Determine the [X, Y] coordinate at the center of the cell enclosing the given text.  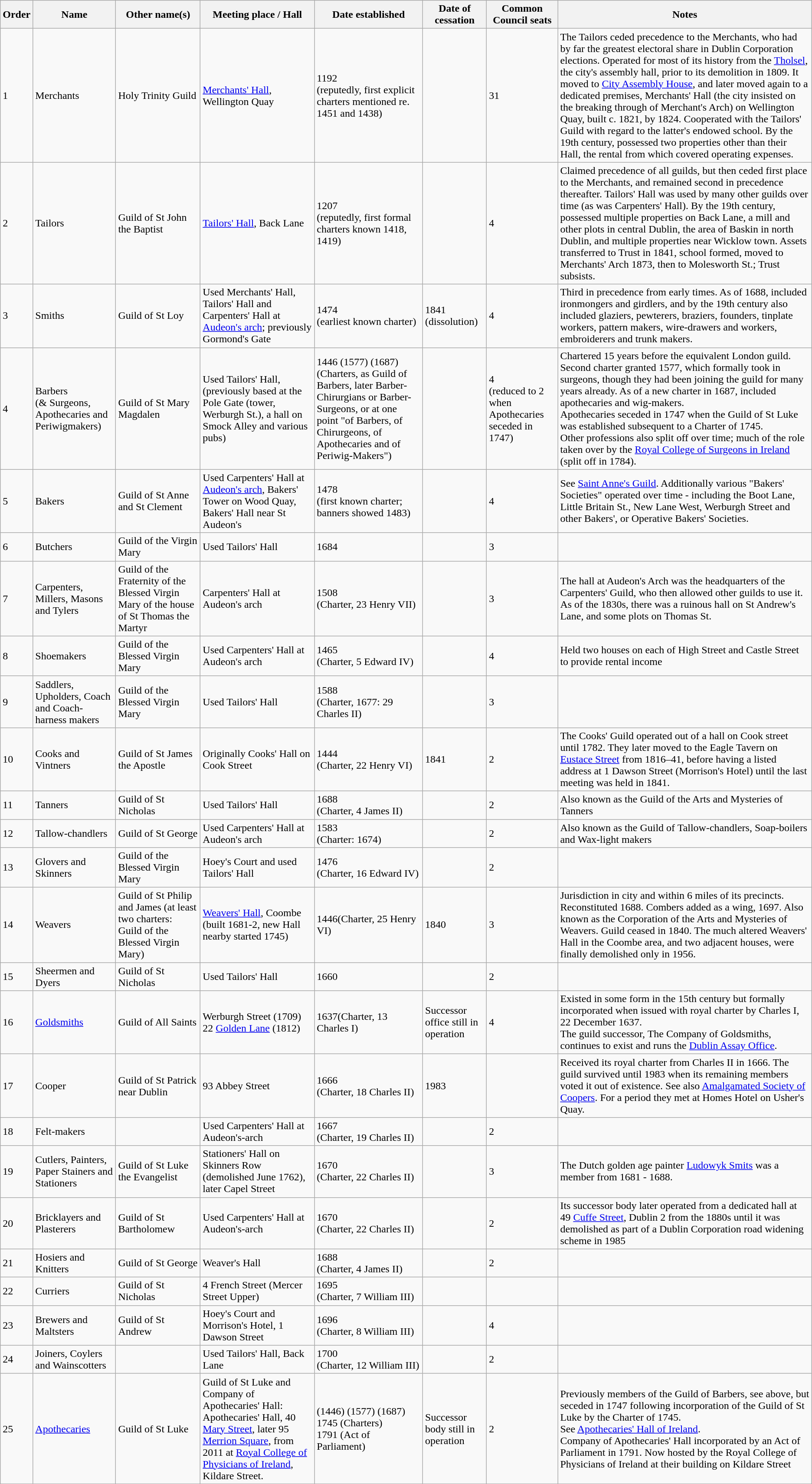
Glovers and Skinners [75, 868]
Cutlers, Painters, Paper Stainers and Stationers [75, 1171]
Saddlers, Upholders, Coach and Coach-harness makers [75, 702]
1508(Charter, 23 Henry VII) [369, 599]
Order [16, 15]
19 [16, 1171]
22 [16, 1291]
1207(reputedly, first formal charters known 1418, 1419) [369, 223]
1841 [455, 759]
Meeting place / Hall [258, 15]
5 [16, 501]
Weavers' Hall, Coombe (built 1681-2, new Hall nearby started 1745) [258, 925]
Tailors' Hall, Back Lane [258, 223]
Guild of St Anne and St Clement [158, 501]
6 [16, 547]
1583(Charter: 1674) [369, 833]
15 [16, 977]
Guild of the Fraternity of the Blessed Virgin Mary of the house of St Thomas the Martyr [158, 599]
Apothecaries [75, 1428]
24 [16, 1360]
Smiths [75, 316]
Used Carpenters' Hall at Audeon's arch, Bakers' Tower on Wood Quay, Bakers' Hall near St Audeon's [258, 501]
Weavers [75, 925]
Guild of All Saints [158, 1022]
Bakers [75, 501]
1476(Charter, 16 Edward IV) [369, 868]
Guild of St Luke the Evangelist [158, 1171]
21 [16, 1263]
25 [16, 1428]
Curriers [75, 1291]
1588(Charter, 1677: 29 Charles II) [369, 702]
1684 [369, 547]
Werburgh Street (1709)22 Golden Lane (1812) [258, 1022]
Guild of St Bartholomew [158, 1223]
Date of cessation [455, 15]
1841 (dissolution) [455, 316]
Guild of St Andrew [158, 1325]
Guild of St Patrick near Dublin [158, 1086]
Weaver's Hall [258, 1263]
Joiners, Coylers and Wainscotters [75, 1360]
Held two houses on each of High Street and Castle Street to provide rental income [684, 656]
Used Tailors' Hall, Back Lane [258, 1360]
Cooper [75, 1086]
12 [16, 833]
1478(first known charter; banners showed 1483) [369, 501]
Shoemakers [75, 656]
10 [16, 759]
1983 [455, 1086]
Used Tailors' Hall, (previously based at the Pole Gate (tower, Werburgh St.), a hall on Smock Alley and various pubs) [258, 409]
Tanners [75, 805]
Merchants' Hall, Wellington Quay [258, 95]
1695(Charter, 7 William III) [369, 1291]
Tallow-chandlers [75, 833]
8 [16, 656]
Hoey's Court and used Tailors' Hall [258, 868]
4 French Street (Mercer Street Upper) [258, 1291]
13 [16, 868]
1474(earliest known charter) [369, 316]
14 [16, 925]
Tailors [75, 223]
Guild of the Virgin Mary [158, 547]
Carpenters' Hall at Audeon's arch [258, 599]
Brewers and Maltsters [75, 1325]
1446(Charter, 25 Henry VI) [369, 925]
Guild of St James the Apostle [158, 759]
Guild of St Mary Magdalen [158, 409]
9 [16, 702]
1700(Charter, 12 William III) [369, 1360]
Merchants [75, 95]
1660 [369, 977]
Guild of St Philip and James (at least two charters: Guild of the Blessed Virgin Mary) [158, 925]
Date established [369, 15]
Used Merchants' Hall, Tailors' Hall and Carpenters' Hall at Audeon's arch; previously Gormond's Gate [258, 316]
Stationers' Hall on Skinners Row (demolished June 1762), later Capel Street [258, 1171]
1444(Charter, 22 Henry VI) [369, 759]
Notes [684, 15]
Guild of St Loy [158, 316]
16 [16, 1022]
Also known as the Guild of the Arts and Mysteries of Tanners [684, 805]
1667(Charter, 19 Charles II) [369, 1131]
Successor office still in operation [455, 1022]
(1446) (1577) (1687) 1745 (Charters)1791 (Act of Parliament) [369, 1428]
Sheermen and Dyers [75, 977]
Felt-makers [75, 1131]
20 [16, 1223]
93 Abbey Street [258, 1086]
1465(Charter, 5 Edward IV) [369, 656]
17 [16, 1086]
Common Council seats [522, 15]
Name [75, 15]
1637(Charter, 13 Charles I) [369, 1022]
Carpenters, Millers, Masons and Tylers [75, 599]
Bricklayers and Plasterers [75, 1223]
1666(Charter, 18 Charles II) [369, 1086]
4 (reduced to 2 when Apothecaries seceded in 1747) [522, 409]
Holy Trinity Guild [158, 95]
The Dutch golden age painter Ludowyk Smits was a member from 1681 - 1688. [684, 1171]
1696(Charter, 8 William III) [369, 1325]
31 [522, 95]
Successor body still in operation [455, 1428]
Goldsmiths [75, 1022]
Also known as the Guild of Tallow-chandlers, Soap-boilers and Wax-light makers [684, 833]
23 [16, 1325]
Cooks and Vintners [75, 759]
Guild of St Luke [158, 1428]
7 [16, 599]
1192(reputedly, first explicit charters mentioned re. 1451 and 1438) [369, 95]
Barbers (& Surgeons, Apothecaries and Periwigmakers) [75, 409]
Hosiers and Knitters [75, 1263]
Guild of St John the Baptist [158, 223]
Hoey's Court and Morrison's Hotel, 1 Dawson Street [258, 1325]
1840 [455, 925]
11 [16, 805]
Originally Cooks' Hall on Cook Street [258, 759]
Other name(s) [158, 15]
Butchers [75, 547]
18 [16, 1131]
1 [16, 95]
